For the text-containing cell, return its midpoint in [x, y] coordinate format. 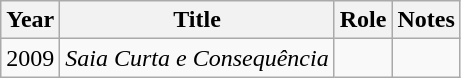
Role [363, 20]
Notes [426, 20]
Saia Curta e Consequência [197, 58]
Year [30, 20]
2009 [30, 58]
Title [197, 20]
